Return [x, y] of the center of cell containing provided text 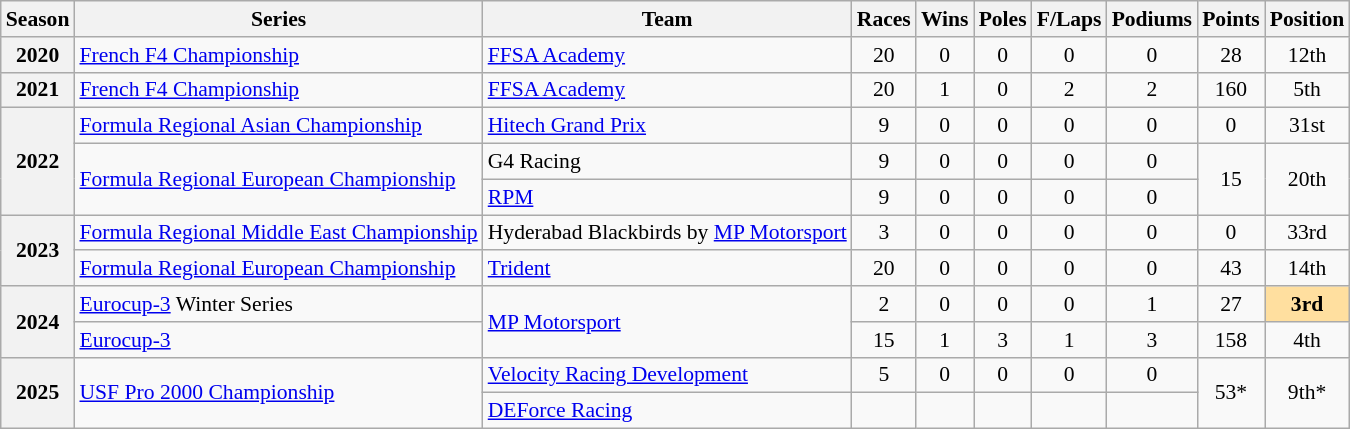
Series [278, 19]
5th [1307, 90]
2024 [38, 322]
43 [1231, 269]
DEForce Racing [668, 411]
Position [1307, 19]
Team [668, 19]
Season [38, 19]
Formula Regional Middle East Championship [278, 233]
Races [884, 19]
28 [1231, 55]
Points [1231, 19]
F/Laps [1070, 19]
3rd [1307, 304]
2023 [38, 250]
G4 Racing [668, 162]
Formula Regional Asian Championship [278, 126]
Velocity Racing Development [668, 375]
31st [1307, 126]
53* [1231, 392]
33rd [1307, 233]
12th [1307, 55]
160 [1231, 90]
MP Motorsport [668, 322]
27 [1231, 304]
RPM [668, 197]
Eurocup-3 [278, 340]
Hitech Grand Prix [668, 126]
5 [884, 375]
20th [1307, 180]
Hyderabad Blackbirds by MP Motorsport [668, 233]
2021 [38, 90]
9th* [1307, 392]
14th [1307, 269]
USF Pro 2000 Championship [278, 392]
Poles [1003, 19]
2020 [38, 55]
158 [1231, 340]
2022 [38, 162]
Wins [945, 19]
Trident [668, 269]
4th [1307, 340]
2025 [38, 392]
Eurocup-3 Winter Series [278, 304]
Podiums [1152, 19]
